Search for the cell housing the specified text and yield its (x, y) center coordinate. 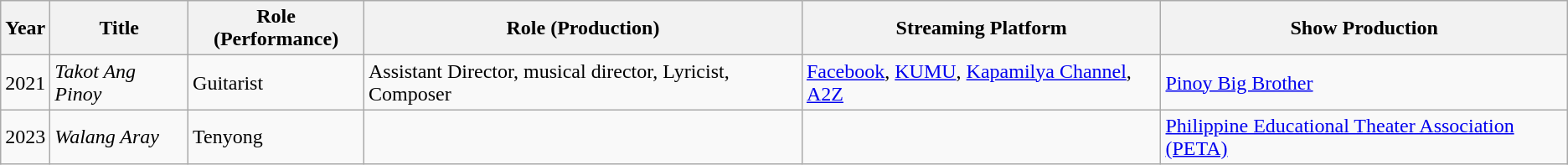
Tenyong (276, 137)
Show Production (1364, 28)
Facebook, KUMU, Kapamilya Channel, A2Z (982, 82)
Pinoy Big Brother (1364, 82)
Role (Production) (583, 28)
Assistant Director, musical director, Lyricist, Composer (583, 82)
Streaming Platform (982, 28)
Philippine Educational Theater Association (PETA) (1364, 137)
2021 (25, 82)
Year (25, 28)
2023 (25, 137)
Walang Aray (119, 137)
Role (Performance) (276, 28)
Title (119, 28)
Guitarist (276, 82)
Takot Ang Pinoy (119, 82)
